Pinpoint the cell where the given text exists, returning its (x, y) midpoint coordinate. 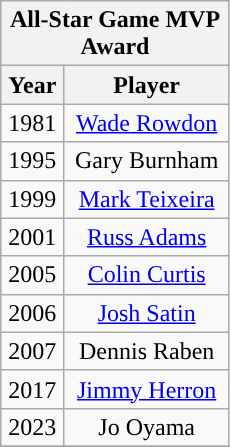
2023 (32, 427)
All-Star Game MVP Award (116, 34)
2006 (32, 313)
Wade Rowdon (146, 123)
Player (146, 85)
Year (32, 85)
1981 (32, 123)
Jo Oyama (146, 427)
Jimmy Herron (146, 389)
Colin Curtis (146, 275)
Russ Adams (146, 237)
2007 (32, 351)
Dennis Raben (146, 351)
2017 (32, 389)
1995 (32, 161)
2005 (32, 275)
2001 (32, 237)
1999 (32, 199)
Mark Teixeira (146, 199)
Gary Burnham (146, 161)
Josh Satin (146, 313)
